Identify which cell holds the provided text, then report its [x, y] central coordinate. 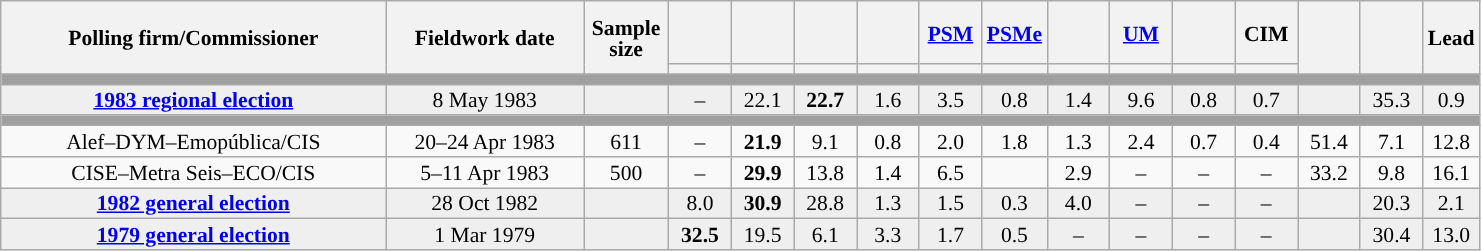
22.7 [826, 100]
9.1 [826, 142]
1.8 [1014, 142]
7.1 [1392, 142]
0.5 [1014, 234]
1.6 [888, 100]
1979 general election [194, 234]
6.1 [826, 234]
2.4 [1142, 142]
PSMe [1014, 32]
20.3 [1392, 204]
32.5 [700, 234]
4.0 [1078, 204]
1982 general election [194, 204]
2.1 [1452, 204]
51.4 [1330, 142]
Polling firm/Commissioner [194, 38]
13.8 [826, 172]
Lead [1452, 38]
29.9 [762, 172]
2.0 [950, 142]
35.3 [1392, 100]
3.5 [950, 100]
30.9 [762, 204]
28 Oct 1982 [485, 204]
UM [1142, 32]
PSM [950, 32]
22.1 [762, 100]
1983 regional election [194, 100]
6.5 [950, 172]
19.5 [762, 234]
16.1 [1452, 172]
28.8 [826, 204]
0.4 [1266, 142]
CIM [1266, 32]
500 [626, 172]
12.8 [1452, 142]
8.0 [700, 204]
1.5 [950, 204]
0.9 [1452, 100]
30.4 [1392, 234]
8 May 1983 [485, 100]
0.3 [1014, 204]
13.0 [1452, 234]
611 [626, 142]
1 Mar 1979 [485, 234]
21.9 [762, 142]
2.9 [1078, 172]
9.8 [1392, 172]
3.3 [888, 234]
CISE–Metra Seis–ECO/CIS [194, 172]
5–11 Apr 1983 [485, 172]
Fieldwork date [485, 38]
9.6 [1142, 100]
Alef–DYM–Emopública/CIS [194, 142]
1.7 [950, 234]
20–24 Apr 1983 [485, 142]
Sample size [626, 38]
33.2 [1330, 172]
